Return [X, Y] of the center of cell containing provided text 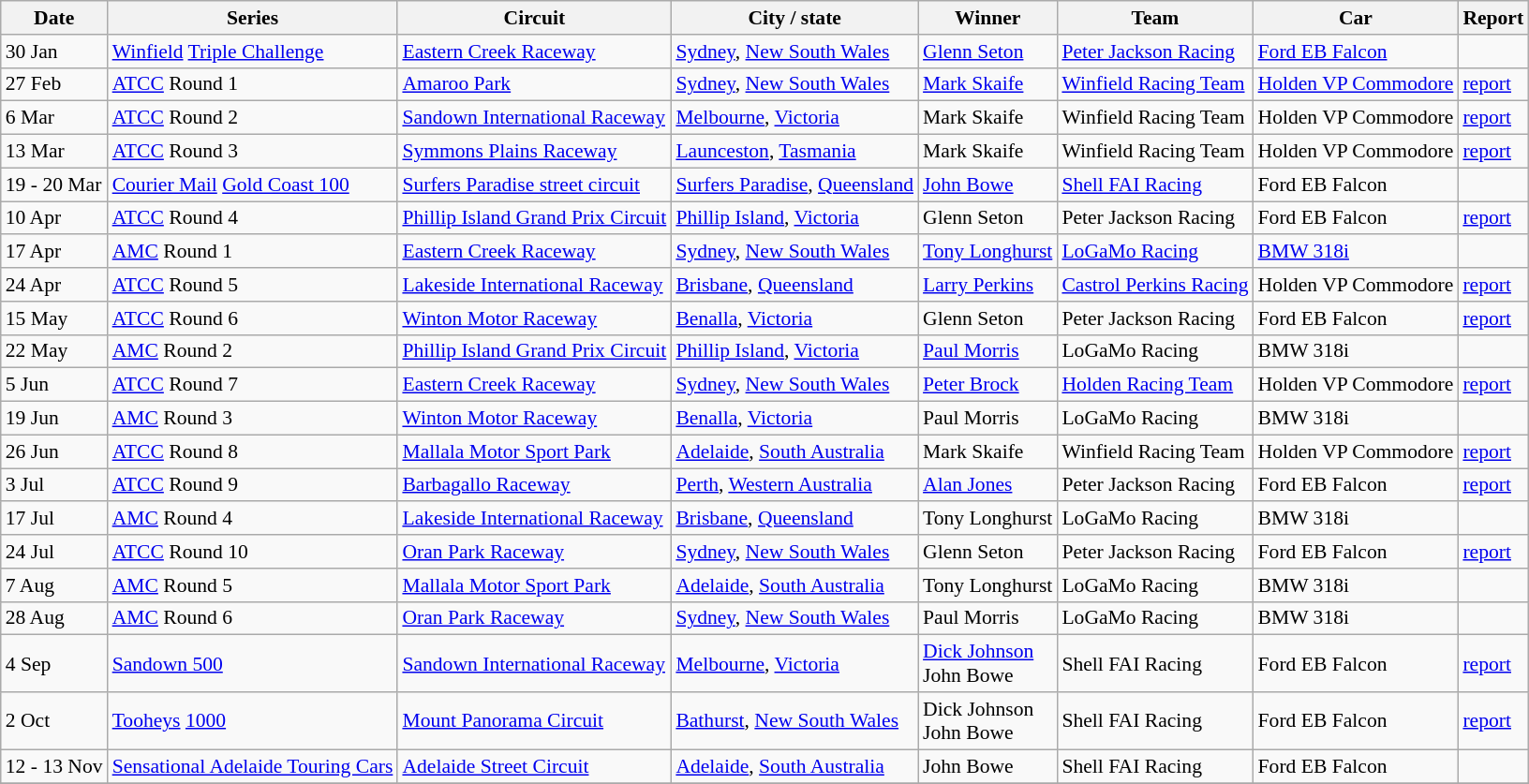
Sensational Adelaide Touring Cars [253, 766]
28 Aug [54, 618]
ATCC Round 10 [253, 552]
Larry Perkins [987, 285]
Winner [987, 18]
Perth, Western Australia [794, 485]
Car [1357, 18]
Mount Panorama Circuit [534, 721]
7 Aug [54, 585]
ATCC Round 8 [253, 451]
Series [253, 18]
ATCC Round 6 [253, 318]
Report [1493, 18]
ATCC Round 4 [253, 218]
Amaroo Park [534, 84]
ATCC Round 1 [253, 84]
19 - 20 Mar [54, 185]
10 Apr [54, 218]
Circuit [534, 18]
AMC Round 5 [253, 585]
26 Jun [54, 451]
13 Mar [54, 152]
17 Jul [54, 519]
ATCC Round 5 [253, 285]
AMC Round 3 [253, 419]
Winfield Triple Challenge [253, 52]
4 Sep [54, 663]
ATCC Round 2 [253, 118]
30 Jan [54, 52]
Barbagallo Raceway [534, 485]
Launceston, Tasmania [794, 152]
12 - 13 Nov [54, 766]
Sandown 500 [253, 663]
17 Apr [54, 252]
ATCC Round 3 [253, 152]
Bathurst, New South Wales [794, 721]
ATCC Round 7 [253, 385]
6 Mar [54, 118]
Surfers Paradise street circuit [534, 185]
Tooheys 1000 [253, 721]
AMC Round 4 [253, 519]
Symmons Plains Raceway [534, 152]
3 Jul [54, 485]
Date [54, 18]
24 Jul [54, 552]
27 Feb [54, 84]
Team [1154, 18]
19 Jun [54, 419]
Courier Mail Gold Coast 100 [253, 185]
AMC Round 1 [253, 252]
24 Apr [54, 285]
AMC Round 2 [253, 351]
Surfers Paradise, Queensland [794, 185]
Adelaide Street Circuit [534, 766]
Holden Racing Team [1154, 385]
5 Jun [54, 385]
2 Oct [54, 721]
Castrol Perkins Racing [1154, 285]
Peter Brock [987, 385]
ATCC Round 9 [253, 485]
Alan Jones [987, 485]
15 May [54, 318]
City / state [794, 18]
AMC Round 6 [253, 618]
22 May [54, 351]
